Capture the cell that displays the provided text and extract its (x, y) central coordinate. 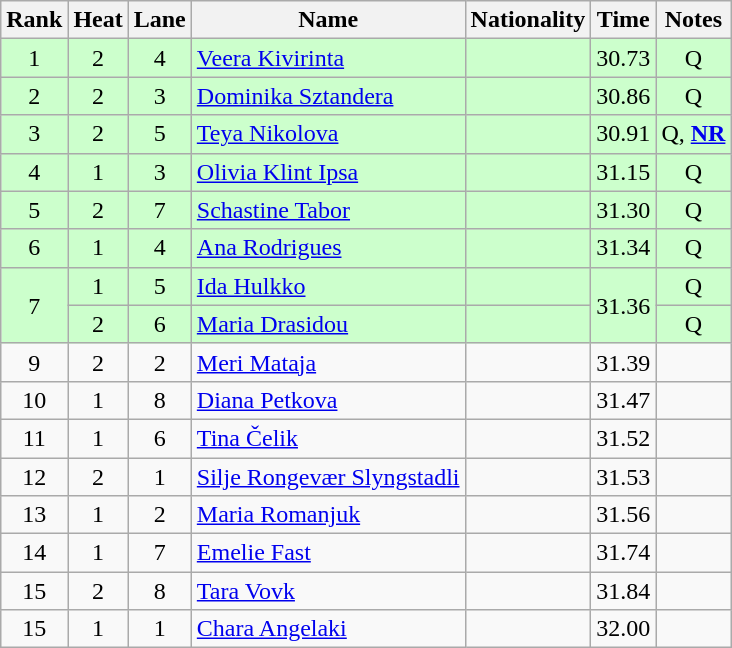
Dominika Sztandera (328, 96)
Chara Angelaki (328, 629)
11 (34, 438)
Rank (34, 20)
31.39 (624, 362)
31.34 (624, 248)
31.52 (624, 438)
Meri Mataja (328, 362)
Lane (160, 20)
32.00 (624, 629)
Name (328, 20)
Notes (694, 20)
Veera Kivirinta (328, 58)
Ida Hulkko (328, 286)
Emelie Fast (328, 553)
30.86 (624, 96)
13 (34, 515)
Teya Nikolova (328, 134)
Tara Vovk (328, 591)
Schastine Tabor (328, 210)
Time (624, 20)
31.15 (624, 172)
Diana Petkova (328, 400)
14 (34, 553)
31.47 (624, 400)
9 (34, 362)
31.53 (624, 477)
Silje Rongevær Slyngstadli (328, 477)
Olivia Klint Ipsa (328, 172)
10 (34, 400)
30.73 (624, 58)
Tina Čelik (328, 438)
30.91 (624, 134)
31.30 (624, 210)
Heat (98, 20)
Ana Rodrigues (328, 248)
31.84 (624, 591)
31.56 (624, 515)
Q, NR (694, 134)
Maria Drasidou (328, 324)
31.36 (624, 305)
31.74 (624, 553)
12 (34, 477)
Nationality (528, 20)
Maria Romanjuk (328, 515)
